Extract the [x, y] coordinate from the center of the cell holding the provided text.  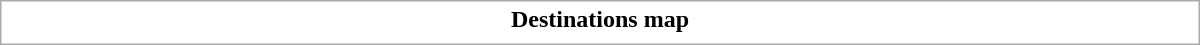
Destinations map [600, 19]
